Detect which cell encompasses the target text, then output its [x, y] center coordinate. 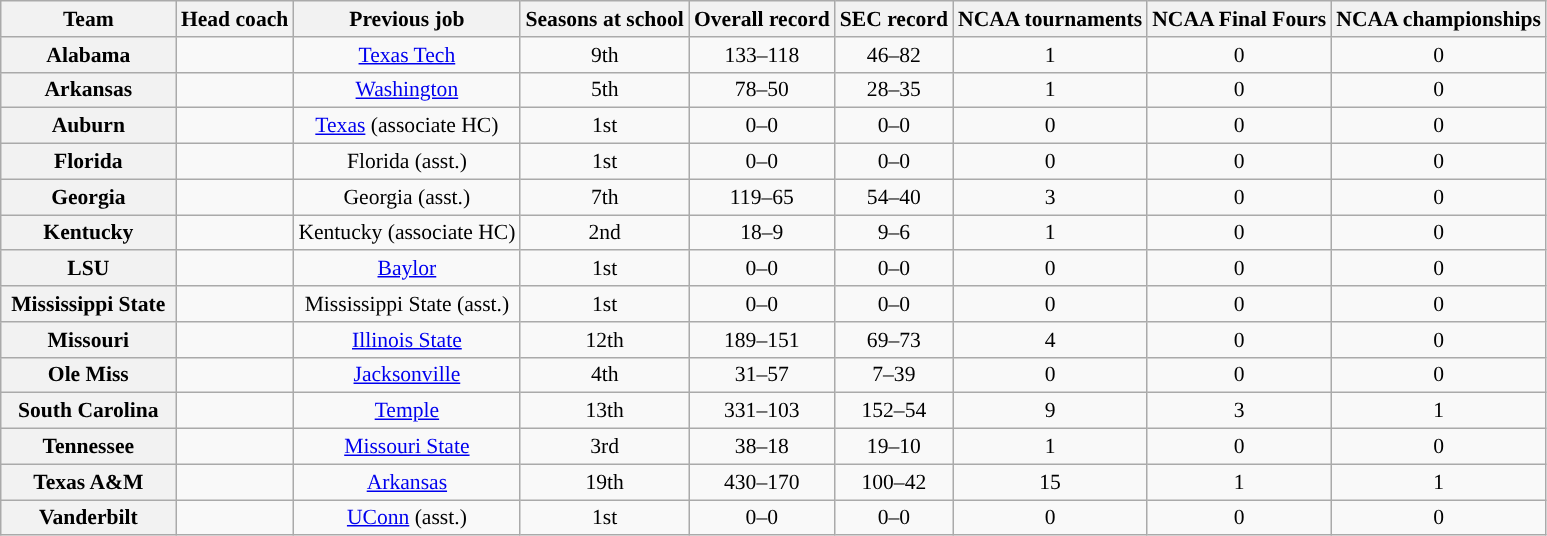
5th [604, 90]
9–6 [894, 233]
Washington [406, 90]
100–42 [894, 482]
69–73 [894, 340]
Overall record [762, 19]
Texas Tech [406, 55]
12th [604, 340]
Seasons at school [604, 19]
54–40 [894, 197]
NCAA tournaments [1050, 19]
4 [1050, 340]
15 [1050, 482]
Texas (associate HC) [406, 126]
18–9 [762, 233]
Georgia [88, 197]
Alabama [88, 55]
Tennessee [88, 447]
Auburn [88, 126]
7–39 [894, 375]
19th [604, 482]
Jacksonville [406, 375]
Team [88, 19]
78–50 [762, 90]
Kentucky (associate HC) [406, 233]
13th [604, 411]
Temple [406, 411]
UConn (asst.) [406, 518]
NCAA championships [1438, 19]
9 [1050, 411]
Florida (asst.) [406, 162]
4th [604, 375]
Kentucky [88, 233]
7th [604, 197]
SEC record [894, 19]
133–118 [762, 55]
Baylor [406, 269]
38–18 [762, 447]
46–82 [894, 55]
Illinois State [406, 340]
Georgia (asst.) [406, 197]
Previous job [406, 19]
Texas A&M [88, 482]
189–151 [762, 340]
Missouri [88, 340]
Florida [88, 162]
South Carolina [88, 411]
Head coach [234, 19]
Missouri State [406, 447]
152–54 [894, 411]
Vanderbilt [88, 518]
28–35 [894, 90]
2nd [604, 233]
Ole Miss [88, 375]
119–65 [762, 197]
NCAA Final Fours [1239, 19]
9th [604, 55]
3rd [604, 447]
430–170 [762, 482]
LSU [88, 269]
Mississippi State (asst.) [406, 304]
31–57 [762, 375]
331–103 [762, 411]
Mississippi State [88, 304]
19–10 [894, 447]
